Find where the given text appears and provide that cell's center as [X, Y] coordinate. 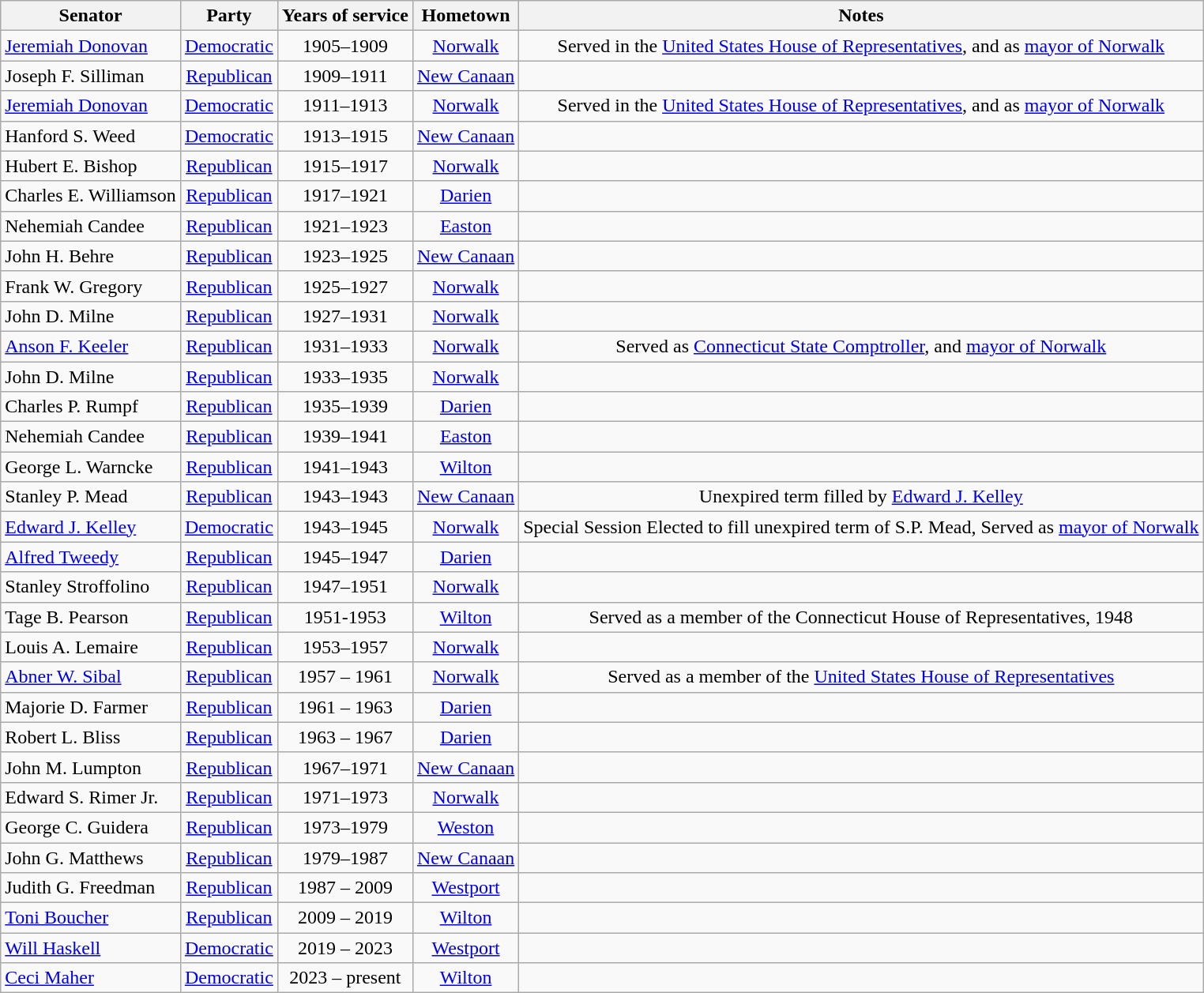
1943–1945 [344, 527]
Edward S. Rimer Jr. [91, 797]
1979–1987 [344, 857]
Frank W. Gregory [91, 286]
2009 – 2019 [344, 918]
1905–1909 [344, 46]
Stanley Stroffolino [91, 587]
Robert L. Bliss [91, 737]
1941–1943 [344, 467]
Special Session Elected to fill unexpired term of S.P. Mead, Served as mayor of Norwalk [861, 527]
Weston [465, 827]
John G. Matthews [91, 857]
1973–1979 [344, 827]
Party [229, 16]
Abner W. Sibal [91, 677]
1945–1947 [344, 557]
George L. Warncke [91, 467]
Charles E. Williamson [91, 196]
Edward J. Kelley [91, 527]
Served as Connecticut State Comptroller, and mayor of Norwalk [861, 346]
Tage B. Pearson [91, 617]
Hubert E. Bishop [91, 166]
Will Haskell [91, 948]
1931–1933 [344, 346]
Unexpired term filled by Edward J. Kelley [861, 497]
Majorie D. Farmer [91, 707]
Hometown [465, 16]
Toni Boucher [91, 918]
George C. Guidera [91, 827]
1957 – 1961 [344, 677]
Charles P. Rumpf [91, 407]
1939–1941 [344, 437]
Joseph F. Silliman [91, 76]
1963 – 1967 [344, 737]
1971–1973 [344, 797]
2019 – 2023 [344, 948]
Stanley P. Mead [91, 497]
1935–1939 [344, 407]
1953–1957 [344, 647]
1925–1927 [344, 286]
2023 – present [344, 978]
1961 – 1963 [344, 707]
Louis A. Lemaire [91, 647]
John H. Behre [91, 256]
1987 – 2009 [344, 888]
Judith G. Freedman [91, 888]
1967–1971 [344, 767]
1909–1911 [344, 76]
1917–1921 [344, 196]
Notes [861, 16]
1947–1951 [344, 587]
1933–1935 [344, 377]
1915–1917 [344, 166]
1951-1953 [344, 617]
Alfred Tweedy [91, 557]
Anson F. Keeler [91, 346]
Served as a member of the Connecticut House of Representatives, 1948 [861, 617]
1943–1943 [344, 497]
1913–1915 [344, 136]
Years of service [344, 16]
Served as a member of the United States House of Representatives [861, 677]
1921–1923 [344, 226]
John M. Lumpton [91, 767]
Hanford S. Weed [91, 136]
1927–1931 [344, 316]
1923–1925 [344, 256]
1911–1913 [344, 106]
Senator [91, 16]
Ceci Maher [91, 978]
